Return [X, Y] of the center of cell containing provided text 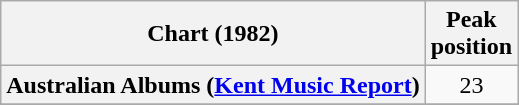
Australian Albums (Kent Music Report) [213, 85]
Peak position [471, 34]
23 [471, 85]
Chart (1982) [213, 34]
